Extract the (X, Y) coordinate from the center of the cell holding the provided text.  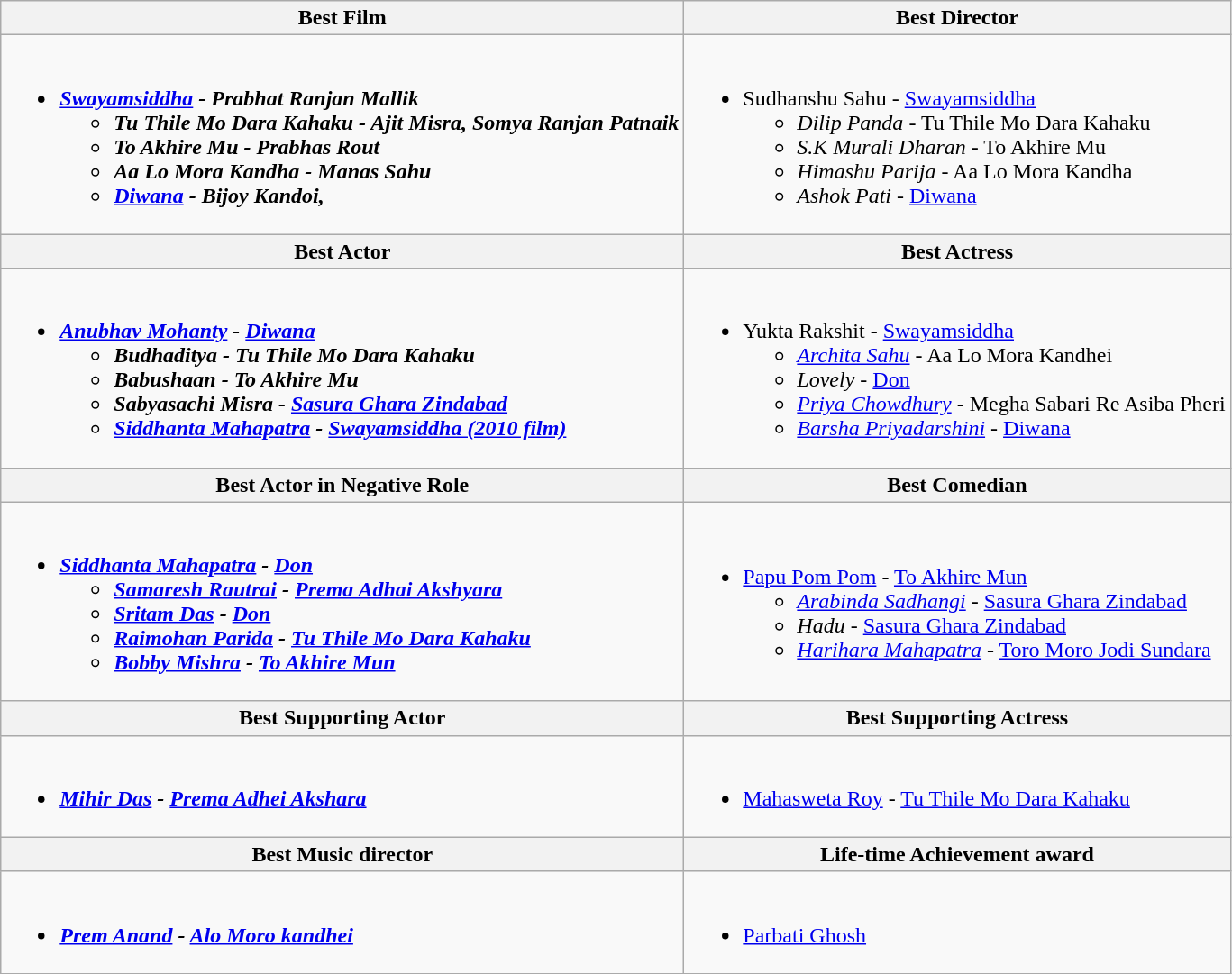
Mihir Das - Prema Adhei Akshara (342, 786)
Best Director (957, 18)
Siddhanta Mahapatra - DonSamaresh Rautrai - Prema Adhai AkshyaraSritam Das - DonRaimohan Parida - Tu Thile Mo Dara KahakuBobby Mishra - To Akhire Mun (342, 602)
Papu Pom Pom - To Akhire MunArabinda Sadhangi - Sasura Ghara ZindabadHadu - Sasura Ghara ZindabadHarihara Mahapatra - Toro Moro Jodi Sundara (957, 602)
Best Actor (342, 251)
Best Comedian (957, 485)
Best Actress (957, 251)
Yukta Rakshit - SwayamsiddhaArchita Sahu - Aa Lo Mora KandheiLovely - DonPriya Chowdhury - Megha Sabari Re Asiba PheriBarsha Priyadarshini - Diwana (957, 368)
Best Supporting Actor (342, 718)
Best Film (342, 18)
Best Music director (342, 854)
Life-time Achievement award (957, 854)
Best Actor in Negative Role (342, 485)
Prem Anand - Alo Moro kandhei (342, 923)
Best Supporting Actress (957, 718)
Mahasweta Roy - Tu Thile Mo Dara Kahaku (957, 786)
Parbati Ghosh (957, 923)
